Capture the cell that displays the provided text and extract its [X, Y] central coordinate. 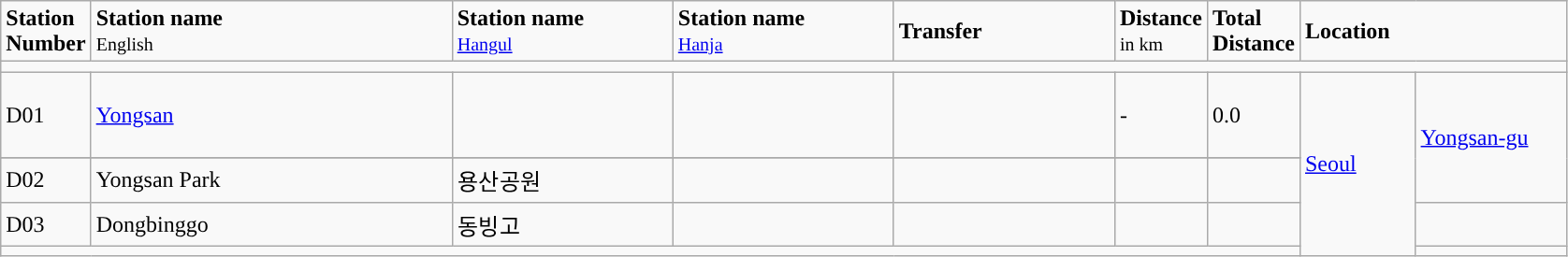
D03 [46, 224]
동빙고 [562, 224]
Station nameHangul [562, 32]
StationNumber [46, 32]
D01 [46, 115]
Station nameEnglish [271, 32]
Transfer [1004, 32]
Dongbinggo [271, 224]
Distancein km [1160, 32]
- [1160, 115]
Seoul [1357, 164]
Yongsan [271, 115]
0.0 [1254, 115]
용산공원 [562, 179]
Yongsan-gu [1491, 136]
Yongsan Park [271, 179]
TotalDistance [1254, 32]
Location [1433, 32]
Station nameHanja [783, 32]
D02 [46, 179]
